Extract the (X, Y) coordinate from the center of the cell holding the provided text.  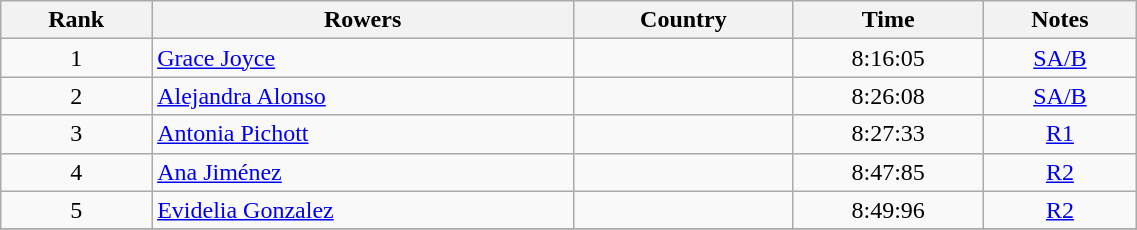
Grace Joyce (363, 58)
8:26:08 (888, 96)
Time (888, 20)
3 (76, 134)
Antonia Pichott (363, 134)
8:16:05 (888, 58)
Ana Jiménez (363, 172)
Rank (76, 20)
2 (76, 96)
Evidelia Gonzalez (363, 210)
1 (76, 58)
Notes (1060, 20)
4 (76, 172)
8:27:33 (888, 134)
Rowers (363, 20)
Country (684, 20)
5 (76, 210)
8:49:96 (888, 210)
8:47:85 (888, 172)
Alejandra Alonso (363, 96)
R1 (1060, 134)
